Capture the cell that displays the provided text and extract its [X, Y] central coordinate. 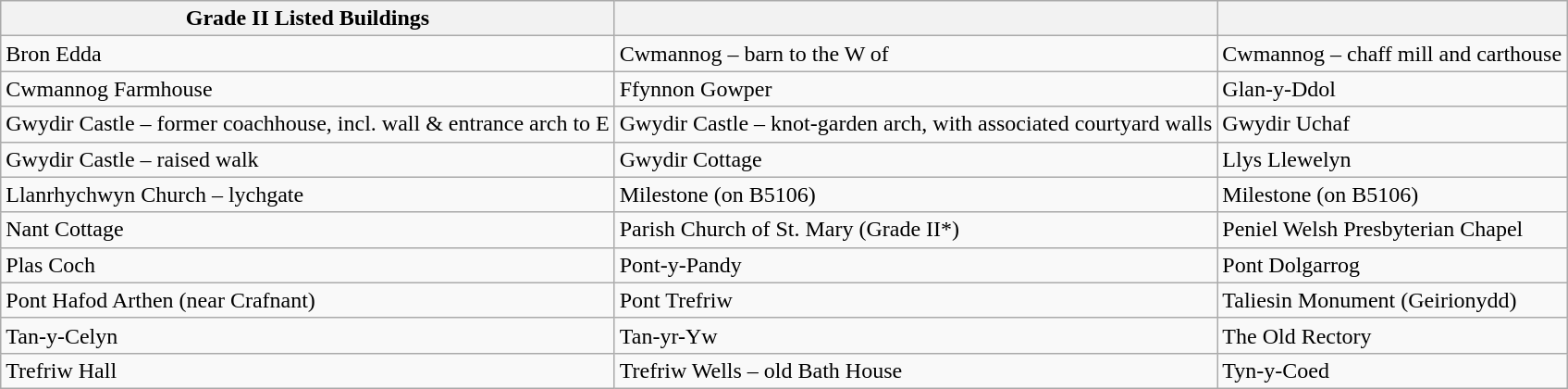
Gwydir Uchaf [1392, 124]
Trefriw Wells – old Bath House [916, 370]
Tan-yr-Yw [916, 335]
Pont-y-Pandy [916, 265]
Gwydir Castle – raised walk [307, 159]
Gwydir Castle – former coachhouse, incl. wall & entrance arch to E [307, 124]
The Old Rectory [1392, 335]
Cwmannog – barn to the W of [916, 54]
Pont Dolgarrog [1392, 265]
Bron Edda [307, 54]
Trefriw Hall [307, 370]
Tyn-y-Coed [1392, 370]
Gwydir Castle – knot-garden arch, with associated courtyard walls [916, 124]
Taliesin Monument (Geirionydd) [1392, 300]
Pont Trefriw [916, 300]
Cwmannog Farmhouse [307, 89]
Ffynnon Gowper [916, 89]
Pont Hafod Arthen (near Crafnant) [307, 300]
Peniel Welsh Presbyterian Chapel [1392, 230]
Gwydir Cottage [916, 159]
Plas Coch [307, 265]
Cwmannog – chaff mill and carthouse [1392, 54]
Grade II Listed Buildings [307, 19]
Llys Llewelyn [1392, 159]
Llanrhychwyn Church – lychgate [307, 194]
Nant Cottage [307, 230]
Parish Church of St. Mary (Grade II*) [916, 230]
Tan-y-Celyn [307, 335]
Glan-y-Ddol [1392, 89]
